Identify which cell holds the provided text, then report its [X, Y] central coordinate. 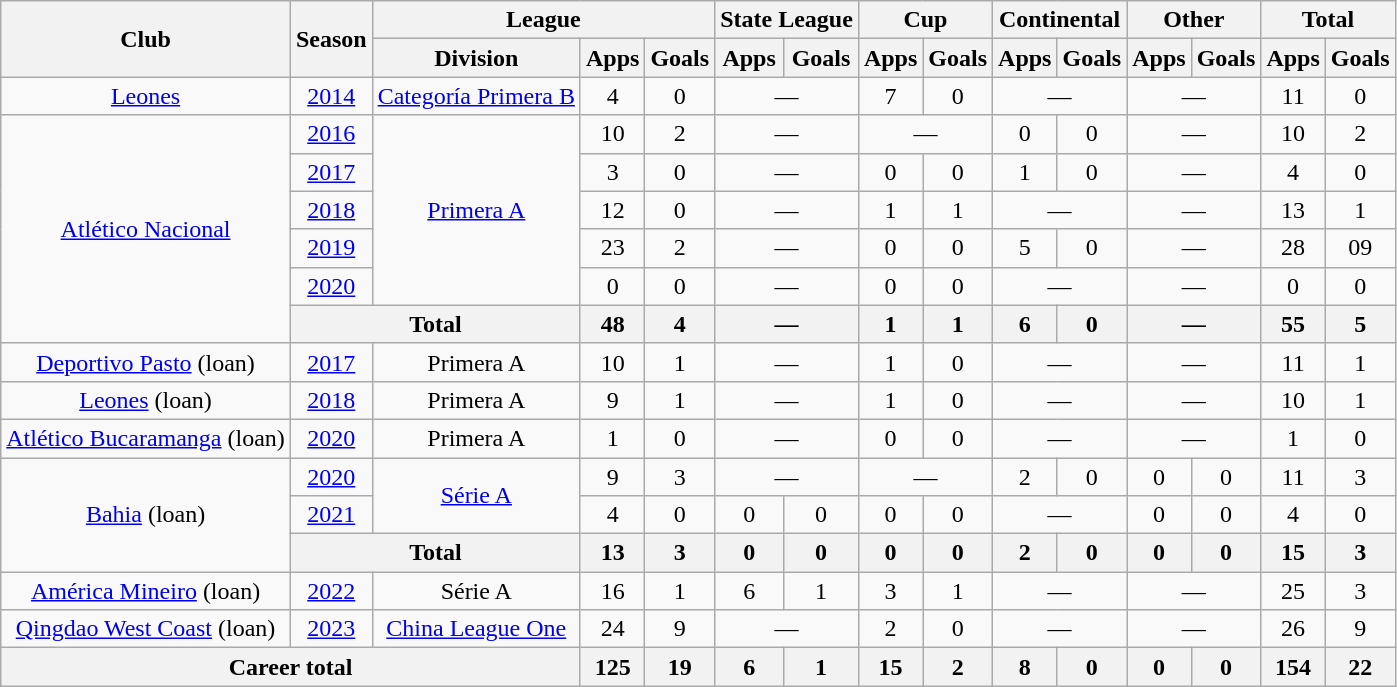
Cup [925, 20]
16 [612, 591]
China League One [476, 629]
2019 [331, 248]
Continental [1060, 20]
2021 [331, 515]
48 [612, 324]
09 [1360, 248]
Atlético Nacional [146, 229]
24 [612, 629]
Division [476, 58]
League [544, 20]
Leones (loan) [146, 400]
22 [1360, 667]
América Mineiro (loan) [146, 591]
Categoría Primera B [476, 96]
26 [1293, 629]
8 [1025, 667]
154 [1293, 667]
2023 [331, 629]
125 [612, 667]
7 [890, 96]
Club [146, 39]
Qingdao West Coast (loan) [146, 629]
Deportivo Pasto (loan) [146, 362]
Leones [146, 96]
2014 [331, 96]
Career total [291, 667]
2016 [331, 134]
State League [787, 20]
Bahia (loan) [146, 515]
Other [1194, 20]
28 [1293, 248]
19 [680, 667]
Atlético Bucaramanga (loan) [146, 438]
2022 [331, 591]
55 [1293, 324]
12 [612, 210]
25 [1293, 591]
23 [612, 248]
Season [331, 39]
